Extract the (X, Y) coordinate from the center of the cell holding the provided text.  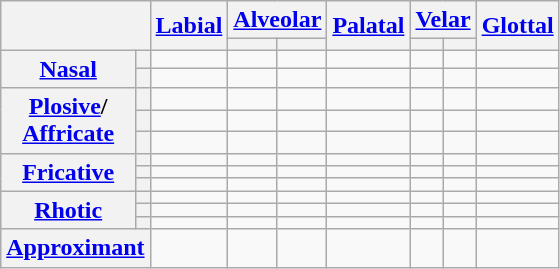
Rhotic (68, 210)
Alveolar (278, 20)
Fricative (68, 172)
Palatal (368, 26)
Glottal (518, 26)
Velar (443, 20)
Labial (189, 26)
Plosive/Affricate (68, 120)
Approximant (76, 248)
Nasal (68, 69)
